From the cell containing the given text, extract its center point as [X, Y] coordinate. 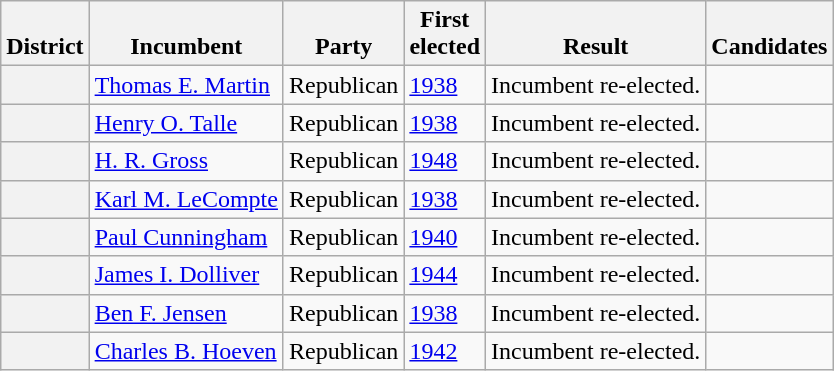
Thomas E. Martin [186, 85]
Karl M. LeCompte [186, 199]
Henry O. Talle [186, 123]
Ben F. Jensen [186, 313]
Paul Cunningham [186, 237]
1942 [445, 351]
Charles B. Hoeven [186, 351]
Incumbent [186, 34]
James I. Dolliver [186, 275]
1948 [445, 161]
H. R. Gross [186, 161]
1940 [445, 237]
District [45, 34]
1944 [445, 275]
Candidates [770, 34]
Result [596, 34]
Firstelected [445, 34]
Party [343, 34]
